Extract the (X, Y) coordinate from the center of the cell holding the provided text.  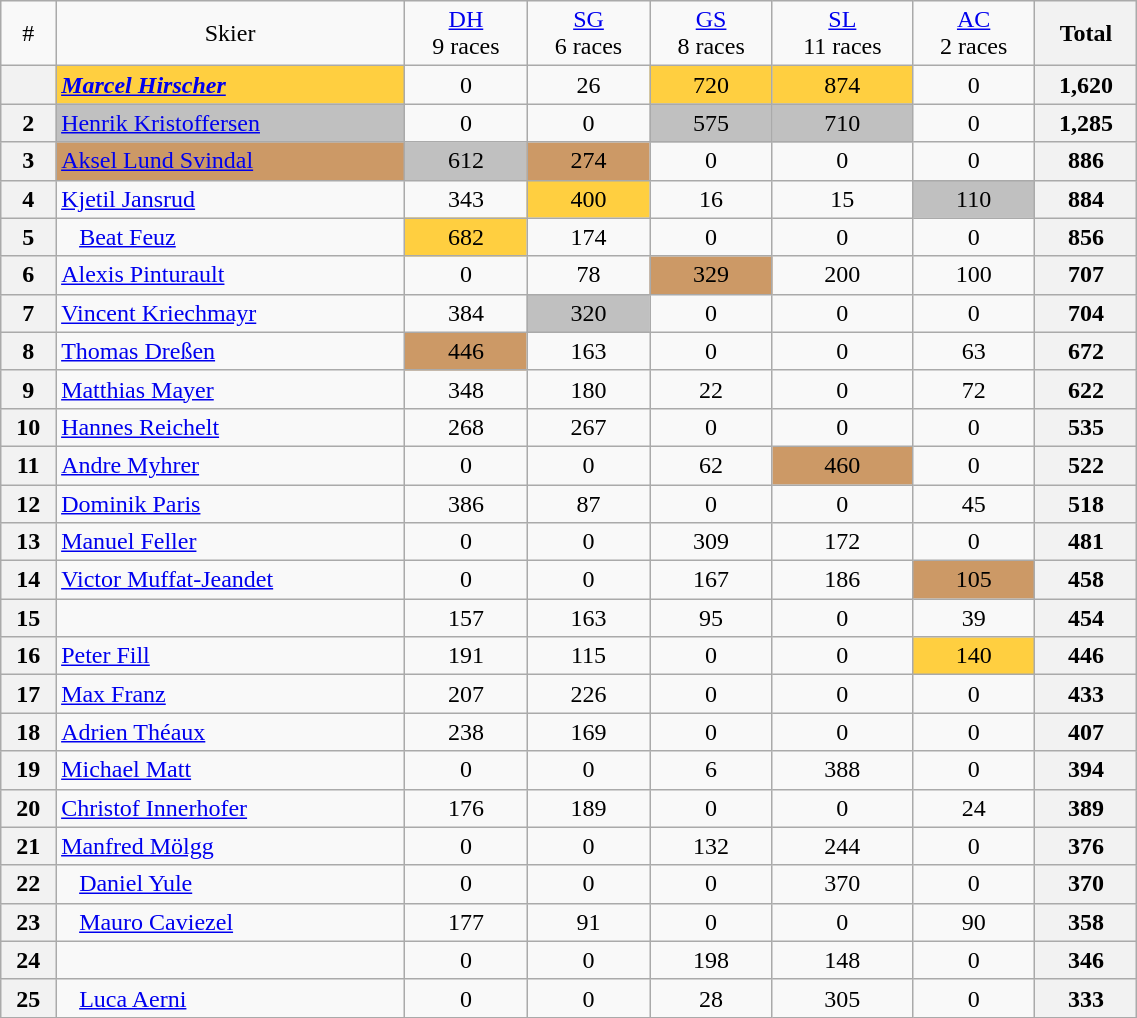
682 (466, 237)
Hannes Reichelt (230, 427)
62 (712, 465)
7 (28, 313)
612 (466, 161)
886 (1086, 161)
Total (1086, 34)
# (28, 34)
1,620 (1086, 85)
23 (28, 922)
Henrik Kristoffersen (230, 123)
Adrien Théaux (230, 732)
10 (28, 427)
18 (28, 732)
874 (842, 85)
191 (466, 656)
172 (842, 542)
21 (28, 846)
384 (466, 313)
DH9 races (466, 34)
Thomas Dreßen (230, 351)
305 (842, 998)
167 (712, 580)
460 (842, 465)
Peter Fill (230, 656)
100 (974, 275)
707 (1086, 275)
343 (466, 199)
458 (1086, 580)
5 (28, 237)
39 (974, 618)
GS8 races (712, 34)
180 (588, 389)
Daniel Yule (230, 884)
329 (712, 275)
Marcel Hirscher (230, 85)
115 (588, 656)
268 (466, 427)
207 (466, 694)
25 (28, 998)
Beat Feuz (230, 237)
454 (1086, 618)
90 (974, 922)
394 (1086, 770)
Aksel Lund Svindal (230, 161)
Luca Aerni (230, 998)
26 (588, 85)
72 (974, 389)
2 (28, 123)
672 (1086, 351)
12 (28, 503)
Vincent Kriechmayr (230, 313)
176 (466, 808)
157 (466, 618)
Dominik Paris (230, 503)
63 (974, 351)
400 (588, 199)
20 (28, 808)
309 (712, 542)
9 (28, 389)
481 (1086, 542)
11 (28, 465)
3 (28, 161)
132 (712, 846)
348 (466, 389)
189 (588, 808)
13 (28, 542)
433 (1086, 694)
333 (1086, 998)
Manfred Mölgg (230, 846)
407 (1086, 732)
386 (466, 503)
Alexis Pinturault (230, 275)
14 (28, 580)
710 (842, 123)
575 (712, 123)
238 (466, 732)
Max Franz (230, 694)
140 (974, 656)
720 (712, 85)
28 (712, 998)
198 (712, 960)
884 (1086, 199)
19 (28, 770)
AC2 races (974, 34)
110 (974, 199)
346 (1086, 960)
91 (588, 922)
SG6 races (588, 34)
105 (974, 580)
388 (842, 770)
87 (588, 503)
704 (1086, 313)
244 (842, 846)
Mauro Caviezel (230, 922)
Michael Matt (230, 770)
174 (588, 237)
Skier (230, 34)
320 (588, 313)
522 (1086, 465)
Victor Muffat-Jeandet (230, 580)
358 (1086, 922)
1,285 (1086, 123)
169 (588, 732)
226 (588, 694)
8 (28, 351)
Christof Innerhofer (230, 808)
Kjetil Jansrud (230, 199)
Andre Myhrer (230, 465)
856 (1086, 237)
200 (842, 275)
95 (712, 618)
376 (1086, 846)
389 (1086, 808)
78 (588, 275)
535 (1086, 427)
518 (1086, 503)
274 (588, 161)
17 (28, 694)
Manuel Feller (230, 542)
Matthias Mayer (230, 389)
SL11 races (842, 34)
186 (842, 580)
4 (28, 199)
148 (842, 960)
177 (466, 922)
622 (1086, 389)
267 (588, 427)
45 (974, 503)
